Provide the [X, Y] coordinate of the cell's center where the given text is located.  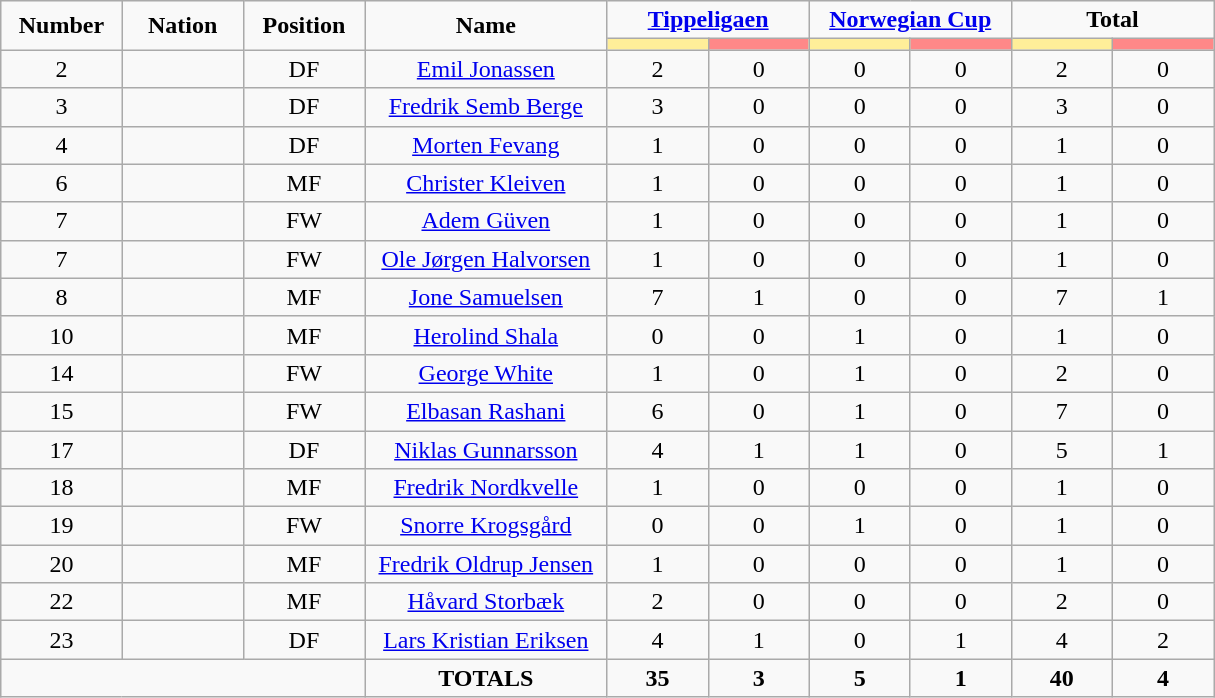
17 [62, 449]
14 [62, 373]
Håvard Storbæk [486, 602]
8 [62, 297]
Niklas Gunnarsson [486, 449]
Lars Kristian Eriksen [486, 640]
Emil Jonassen [486, 69]
Fredrik Nordkvelle [486, 488]
Elbasan Rashani [486, 411]
TOTALS [486, 678]
40 [1062, 678]
Fredrik Oldrup Jensen [486, 564]
Name [486, 26]
Nation [182, 26]
18 [62, 488]
George White [486, 373]
19 [62, 526]
Tippeligaen [708, 20]
Morten Fevang [486, 145]
Snorre Krogsgård [486, 526]
Number [62, 26]
Position [304, 26]
20 [62, 564]
Adem Güven [486, 221]
Jone Samuelsen [486, 297]
35 [658, 678]
Christer Kleiven [486, 183]
22 [62, 602]
23 [62, 640]
Herolind Shala [486, 335]
10 [62, 335]
Ole Jørgen Halvorsen [486, 259]
Norwegian Cup [910, 20]
Fredrik Semb Berge [486, 107]
Total [1112, 20]
15 [62, 411]
